Capture the cell that displays the provided text and extract its (X, Y) central coordinate. 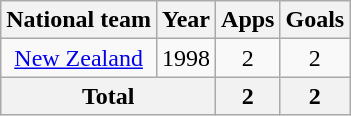
National team (79, 20)
Total (108, 96)
1998 (186, 58)
Apps (248, 20)
Year (186, 20)
Goals (315, 20)
New Zealand (79, 58)
